Search for the cell housing the specified text and yield its (x, y) center coordinate. 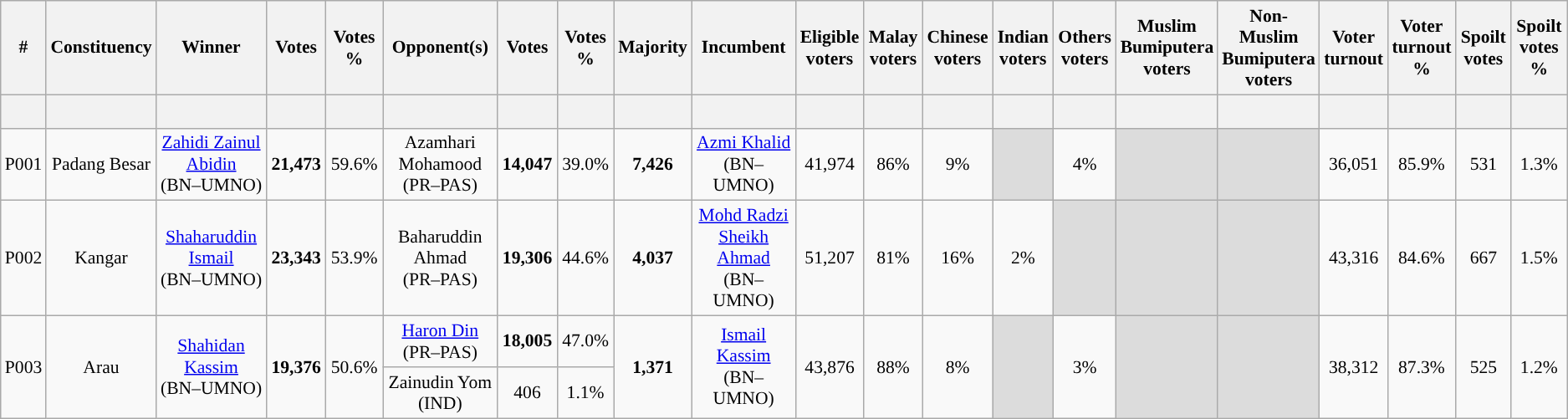
Azamhari Mohamood(PR–PAS) (440, 164)
Zahidi Zainul Abidin(BN–UMNO) (212, 164)
Voter turnout (1353, 48)
51,207 (830, 258)
Non-Muslim Bumiputera voters (1269, 48)
Others voters (1085, 48)
43,876 (830, 367)
4,037 (652, 258)
19,306 (527, 258)
Opponent(s) (440, 48)
Voter turnout % (1422, 48)
Azmi Khalid(BN–UMNO) (743, 164)
86% (893, 164)
Indian voters (1024, 48)
59.6% (355, 164)
531 (1484, 164)
Haron Din(PR–PAS) (440, 341)
14,047 (527, 164)
406 (527, 393)
88% (893, 367)
85.9% (1422, 164)
1.3% (1539, 164)
Ismail Kassim(BN–UMNO) (743, 367)
Spoilt votes (1484, 48)
43,316 (1353, 258)
44.6% (585, 258)
Arau (100, 367)
Chinese voters (957, 48)
Padang Besar (100, 164)
P002 (23, 258)
1.1% (585, 393)
Zainudin Yom(IND) (440, 393)
Muslim Bumiputera voters (1167, 48)
Eligible voters (830, 48)
47.0% (585, 341)
36,051 (1353, 164)
38,312 (1353, 367)
1,371 (652, 367)
1.2% (1539, 367)
# (23, 48)
2% (1024, 258)
Incumbent (743, 48)
525 (1484, 367)
8% (957, 367)
39.0% (585, 164)
4% (1085, 164)
50.6% (355, 367)
53.9% (355, 258)
16% (957, 258)
P001 (23, 164)
87.3% (1422, 367)
Spoilt votes % (1539, 48)
21,473 (296, 164)
Baharuddin Ahmad(PR–PAS) (440, 258)
P003 (23, 367)
7,426 (652, 164)
81% (893, 258)
667 (1484, 258)
19,376 (296, 367)
Winner (212, 48)
Malay voters (893, 48)
Shaharuddin Ismail(BN–UMNO) (212, 258)
9% (957, 164)
1.5% (1539, 258)
41,974 (830, 164)
Shahidan Kassim(BN–UMNO) (212, 367)
Majority (652, 48)
Mohd Radzi Sheikh Ahmad(BN–UMNO) (743, 258)
Kangar (100, 258)
18,005 (527, 341)
84.6% (1422, 258)
3% (1085, 367)
23,343 (296, 258)
Constituency (100, 48)
